Extract the (X, Y) coordinate from the center of the cell holding the provided text.  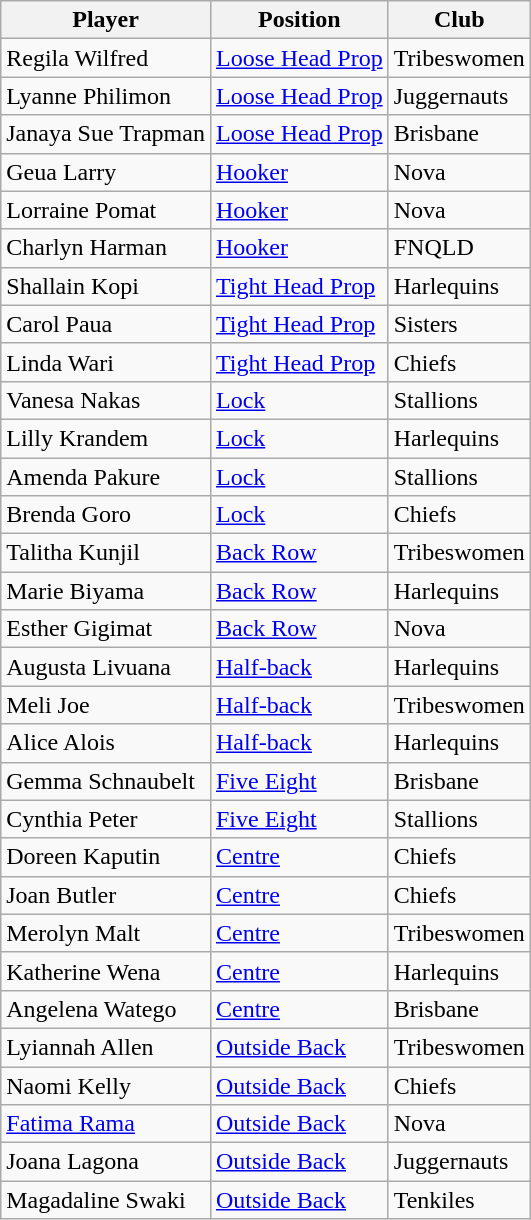
Esther Gigimat (106, 629)
Vanesa Nakas (106, 400)
Regila Wilfred (106, 58)
Lilly Krandem (106, 438)
Player (106, 20)
Angelena Watego (106, 1009)
Janaya Sue Trapman (106, 134)
Carol Paua (106, 324)
Position (299, 20)
Joana Lagona (106, 1162)
Talitha Kunjil (106, 553)
Linda Wari (106, 362)
Brenda Goro (106, 515)
Magadaline Swaki (106, 1200)
Doreen Kaputin (106, 857)
Lyiannah Allen (106, 1047)
Tenkiles (459, 1200)
Alice Alois (106, 743)
Naomi Kelly (106, 1085)
Gemma Schnaubelt (106, 781)
Club (459, 20)
Charlyn Harman (106, 248)
Sisters (459, 324)
Cynthia Peter (106, 819)
Merolyn Malt (106, 933)
Lyanne Philimon (106, 96)
FNQLD (459, 248)
Fatima Rama (106, 1124)
Amenda Pakure (106, 477)
Augusta Livuana (106, 667)
Lorraine Pomat (106, 210)
Joan Butler (106, 895)
Katherine Wena (106, 971)
Meli Joe (106, 705)
Shallain Kopi (106, 286)
Marie Biyama (106, 591)
Geua Larry (106, 172)
